Pinpoint the cell where the given text exists, returning its (x, y) midpoint coordinate. 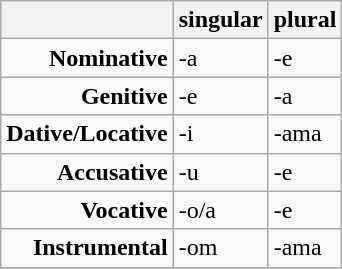
-i (220, 134)
Vocative (87, 210)
Accusative (87, 172)
-o/a (220, 210)
Genitive (87, 96)
Instrumental (87, 248)
singular (220, 20)
Nominative (87, 58)
-om (220, 248)
Dative/Locative (87, 134)
-u (220, 172)
plural (305, 20)
